Provide the (X, Y) coordinate of the cell's center where the given text is located.  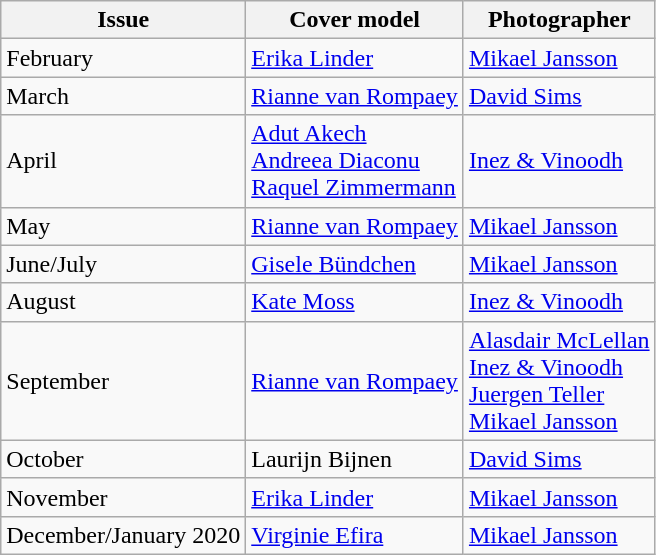
May (124, 226)
November (124, 497)
Cover model (355, 20)
April (124, 161)
Kate Moss (355, 302)
October (124, 459)
Adut AkechAndreea DiaconuRaquel Zimmermann (355, 161)
Gisele Bündchen (355, 264)
February (124, 58)
Laurijn Bijnen (355, 459)
September (124, 380)
June/July (124, 264)
Photographer (559, 20)
March (124, 96)
Issue (124, 20)
Virginie Efira (355, 535)
Alasdair McLellan Inez & Vinoodh Juergen Teller Mikael Jansson (559, 380)
December/January 2020 (124, 535)
August (124, 302)
